Find where the given text appears and provide that cell's center as [X, Y] coordinate. 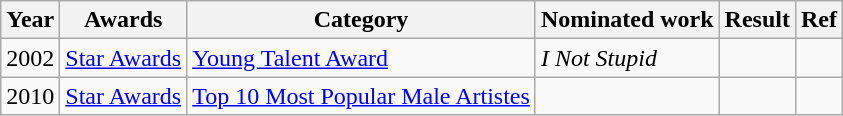
Ref [818, 20]
Nominated work [627, 20]
Year [30, 20]
Result [757, 20]
2002 [30, 58]
2010 [30, 96]
Top 10 Most Popular Male Artistes [362, 96]
Category [362, 20]
Young Talent Award [362, 58]
Awards [124, 20]
I Not Stupid [627, 58]
